Output the [X, Y] coordinate of the center of the cell containing the given text.  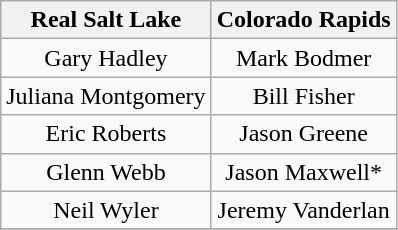
Jeremy Vanderlan [304, 210]
Colorado Rapids [304, 20]
Mark Bodmer [304, 58]
Juliana Montgomery [106, 96]
Eric Roberts [106, 134]
Jason Maxwell* [304, 172]
Neil Wyler [106, 210]
Bill Fisher [304, 96]
Real Salt Lake [106, 20]
Jason Greene [304, 134]
Gary Hadley [106, 58]
Glenn Webb [106, 172]
